Detect which cell encompasses the target text, then output its [X, Y] center coordinate. 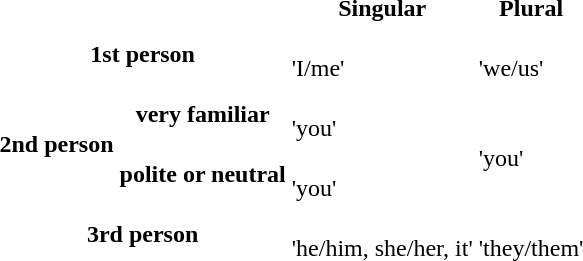
'I/me' [382, 54]
very familiar [202, 114]
polite or neutral [202, 174]
